Output the (x, y) coordinate of the center of the cell containing the given text.  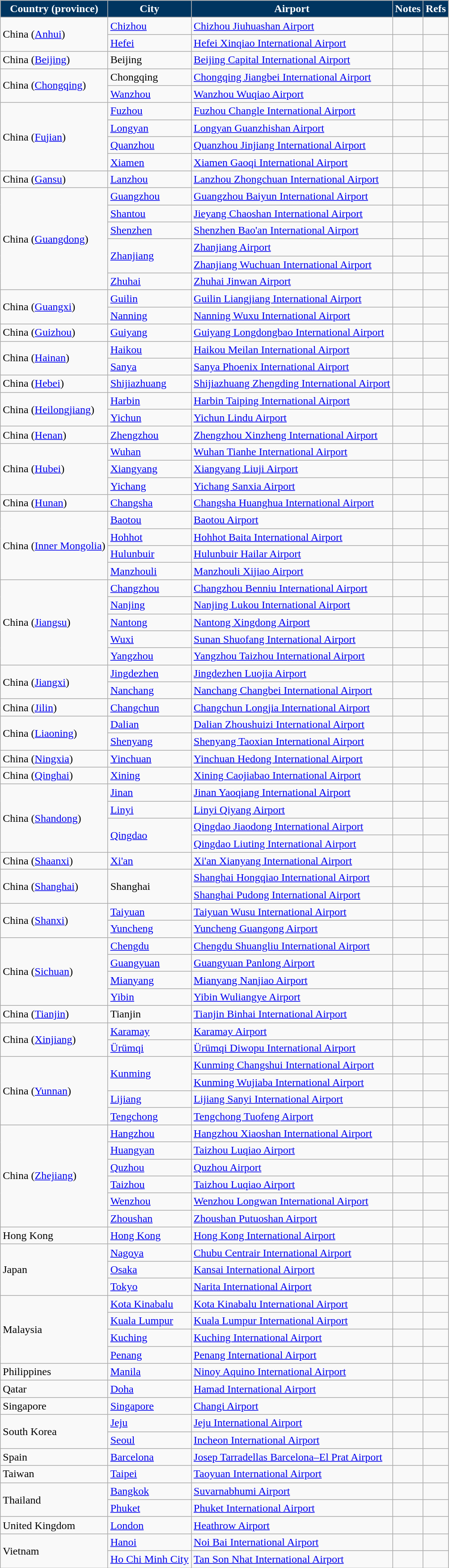
China (Gansu) (54, 179)
Taiwan (54, 1474)
Harbin (149, 401)
Wuhan Tianhe International Airport (292, 452)
Nanning Wuxu International Airport (292, 316)
Jinan Yaoqiang International Airport (292, 793)
Airport (292, 9)
Taoyuan International Airport (292, 1474)
Phuket International Airport (292, 1508)
Yichun Lindu Airport (292, 418)
Shenyang (149, 741)
Yichang Sanxia Airport (292, 486)
Kuching (149, 1338)
Jieyang Chaoshan International Airport (292, 214)
China (Guizhou) (54, 333)
China (Shanghai) (54, 886)
Spain (54, 1457)
Kunming Wujiaba International Airport (292, 1082)
Shanghai Hongqiao International Airport (292, 878)
Tengchong (149, 1116)
Bangkok (149, 1491)
Lijiang Sanyi International Airport (292, 1099)
Changsha (149, 503)
Chubu Centrair International Airport (292, 1252)
Manzhouli (149, 571)
Taiyuan Wusu International Airport (292, 912)
Hohhot Baita International Airport (292, 537)
Ürümqi (149, 1048)
Yibin (149, 997)
China (Shanxi) (54, 920)
Barcelona (149, 1457)
Ho Chi Minh City (149, 1559)
Tianjin (149, 1014)
Zhanjiang (149, 256)
Wenzhou Longwan International Airport (292, 1201)
China (Beijing) (54, 60)
Qingdao (149, 835)
Hohhot (149, 537)
Sunan Shuofang International Airport (292, 639)
Qatar (54, 1389)
Kuching International Airport (292, 1338)
Hong Kong International Airport (292, 1235)
Dalian (149, 724)
Wanzhou (149, 94)
Vietnam (54, 1551)
Qingdao Liuting International Airport (292, 844)
Wuhan (149, 452)
China (Jiangsu) (54, 622)
Wanzhou Wuqiao Airport (292, 94)
Guangyuan Panlong Airport (292, 963)
Hanoi (149, 1542)
Josep Tarradellas Barcelona–El Prat Airport (292, 1457)
Lijiang (149, 1099)
Linyi Qiyang Airport (292, 810)
Xi'an Xianyang International Airport (292, 861)
Tokyo (149, 1286)
China (Jilin) (54, 707)
China (Qinghai) (54, 776)
Quanzhou (149, 145)
Guangzhou Baiyun International Airport (292, 196)
Zhanjiang Wuchuan International Airport (292, 265)
Shenyang Taoxian International Airport (292, 741)
Hefei Xinqiao International Airport (292, 43)
Jinan (149, 793)
Nanchang (149, 690)
Jeju (149, 1423)
China (Anhui) (54, 34)
United Kingdom (54, 1525)
Shenzhen Bao'an International Airport (292, 231)
Kunming (149, 1074)
Taiyuan (149, 912)
Yinchuan (149, 759)
Shanghai Pudong International Airport (292, 895)
China (Liaoning) (54, 733)
Chizhou (149, 26)
Osaka (149, 1269)
Guangzhou (149, 196)
Nanjing Lukou International Airport (292, 605)
Sanya (149, 367)
Karamay Airport (292, 1031)
Manila (149, 1372)
China (Shaanxi) (54, 861)
Changchun Longjia International Airport (292, 707)
Seoul (149, 1440)
Ürümqi Diwopu International Airport (292, 1048)
Quanzhou Jinjiang International Airport (292, 145)
Lanzhou Zhongchuan International Airport (292, 179)
Quzhou Airport (292, 1167)
Kuala Lumpur International Airport (292, 1321)
Hefei (149, 43)
Shantou (149, 214)
Xining (149, 776)
Zhanjiang Airport (292, 248)
Yinchuan Hedong International Airport (292, 759)
Hulunbuir Hailar Airport (292, 554)
Shenzhen (149, 231)
Yichang (149, 486)
Changi Airport (292, 1406)
Wenzhou (149, 1201)
Jeju International Airport (292, 1423)
Zhuhai Jinwan Airport (292, 282)
Longyan Guanzhishan Airport (292, 128)
China (Guangdong) (54, 239)
Guiyang (149, 333)
China (Sichuan) (54, 971)
Guilin Liangjiang International Airport (292, 299)
Beijing Capital International Airport (292, 60)
Chongqing Jiangbei International Airport (292, 77)
Haikou (149, 350)
Longyan (149, 128)
Hangzhou (149, 1133)
Yangzhou Taizhou International Airport (292, 656)
Xiamen Gaoqi International Airport (292, 162)
Nanjing (149, 605)
London (149, 1525)
Yuncheng Guangong Airport (292, 929)
Suvarnabhumi Airport (292, 1491)
Heathrow Airport (292, 1525)
Changzhou Benniu International Airport (292, 588)
Incheon International Airport (292, 1440)
Mianyang Nanjiao Airport (292, 980)
China (Shandong) (54, 818)
Tengchong Tuofeng Airport (292, 1116)
Kota Kinabalu (149, 1304)
Kota Kinabalu International Airport (292, 1304)
China (Fujian) (54, 137)
Narita International Airport (292, 1286)
Hangzhou Xiaoshan International Airport (292, 1133)
China (Hunan) (54, 503)
Nantong (149, 622)
Zhengzhou Xinzheng International Airport (292, 435)
China (Hebei) (54, 384)
China (Chongqing) (54, 85)
Zhuhai (149, 282)
Mianyang (149, 980)
Chengdu (149, 946)
Lanzhou (149, 179)
Xining Caojiabao International Airport (292, 776)
China (Henan) (54, 435)
China (Heilongjiang) (54, 409)
South Korea (54, 1431)
Yibin Wuliangye Airport (292, 997)
Kuala Lumpur (149, 1321)
Shijiazhuang (149, 384)
China (Zhejiang) (54, 1176)
Qingdao Jiaodong International Airport (292, 827)
Changzhou (149, 588)
Jingdezhen (149, 673)
Wuxi (149, 639)
Hulunbuir (149, 554)
China (Xinjiang) (54, 1039)
Nanchang Changbei International Airport (292, 690)
Haikou Meilan International Airport (292, 350)
Sanya Phoenix International Airport (292, 367)
Quzhou (149, 1167)
Noi Bai International Airport (292, 1542)
Changchun (149, 707)
Shanghai (149, 886)
Thailand (54, 1500)
Linyi (149, 810)
Huangyan (149, 1150)
Jingdezhen Luojia Airport (292, 673)
Yuncheng (149, 929)
Baotou Airport (292, 520)
Penang International Airport (292, 1355)
China (Inner Mongolia) (54, 546)
Manzhouli Xijiao Airport (292, 571)
Chizhou Jiuhuashan Airport (292, 26)
Chongqing (149, 77)
Phuket (149, 1508)
Xiangyang (149, 469)
Chengdu Shuangliu International Airport (292, 946)
Guangyuan (149, 963)
Kunming Changshui International Airport (292, 1065)
Penang (149, 1355)
China (Hubei) (54, 469)
Changsha Huanghua International Airport (292, 503)
Karamay (149, 1031)
Baotou (149, 520)
Zhengzhou (149, 435)
China (Jiangxi) (54, 682)
China (Hainan) (54, 358)
Hamad International Airport (292, 1389)
Dalian Zhoushuizi International Airport (292, 724)
Harbin Taiping International Airport (292, 401)
Malaysia (54, 1329)
Notes (408, 9)
Nanning (149, 316)
Zhoushan Putuoshan Airport (292, 1218)
Kansai International Airport (292, 1269)
Ninoy Aquino International Airport (292, 1372)
Yangzhou (149, 656)
Xi'an (149, 861)
Doha (149, 1389)
Shijiazhuang Zhengding International Airport (292, 384)
Zhoushan (149, 1218)
Nantong Xingdong Airport (292, 622)
China (Tianjin) (54, 1014)
Philippines (54, 1372)
Tan Son Nhat International Airport (292, 1559)
Nagoya (149, 1252)
Guiyang Longdongbao International Airport (292, 333)
Taipei (149, 1474)
Yichun (149, 418)
China (Guangxi) (54, 307)
Guilin (149, 299)
Japan (54, 1269)
Fuzhou Changle International Airport (292, 111)
Tianjin Binhai International Airport (292, 1014)
Country (province) (54, 9)
Refs (436, 9)
Xiangyang Liuji Airport (292, 469)
City (149, 9)
Beijing (149, 60)
China (Yunnan) (54, 1091)
Xiamen (149, 162)
China (Ningxia) (54, 759)
Taizhou (149, 1184)
Fuzhou (149, 111)
